Output the (x, y) coordinate of the center of the cell containing the given text.  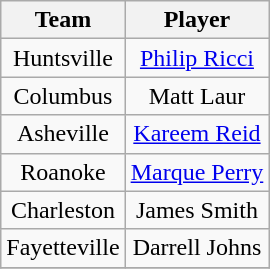
Fayetteville (63, 248)
Player (197, 20)
Matt Laur (197, 96)
Team (63, 20)
James Smith (197, 210)
Asheville (63, 134)
Kareem Reid (197, 134)
Philip Ricci (197, 58)
Huntsville (63, 58)
Columbus (63, 96)
Darrell Johns (197, 248)
Charleston (63, 210)
Marque Perry (197, 172)
Roanoke (63, 172)
